Scan for the cell matching the given text and deliver its [X, Y] coordinate at center. 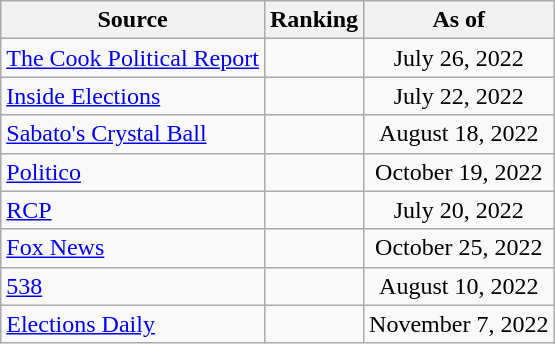
Inside Elections [133, 96]
August 10, 2022 [459, 286]
Fox News [133, 248]
RCP [133, 210]
The Cook Political Report [133, 58]
Politico [133, 172]
October 25, 2022 [459, 248]
October 19, 2022 [459, 172]
As of [459, 20]
July 22, 2022 [459, 96]
Ranking [314, 20]
538 [133, 286]
July 26, 2022 [459, 58]
November 7, 2022 [459, 324]
Sabato's Crystal Ball [133, 134]
July 20, 2022 [459, 210]
August 18, 2022 [459, 134]
Source [133, 20]
Elections Daily [133, 324]
